Return the (X, Y) coordinate for the center point of the cell that contains the specified text.  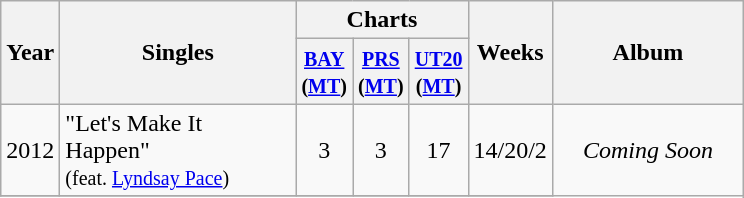
PRS(MT) (382, 72)
Album (648, 52)
17 (438, 150)
14/20/2 (510, 150)
"Let's Make It Happen" (feat. Lyndsay Pace) (178, 150)
Weeks (510, 52)
2012 (30, 150)
UT20(MT) (438, 72)
Charts (382, 20)
BAY(MT) (324, 72)
Singles (178, 52)
Coming Soon (648, 150)
Year (30, 52)
